Provide the (x, y) coordinate of the cell's center where the given text is located.  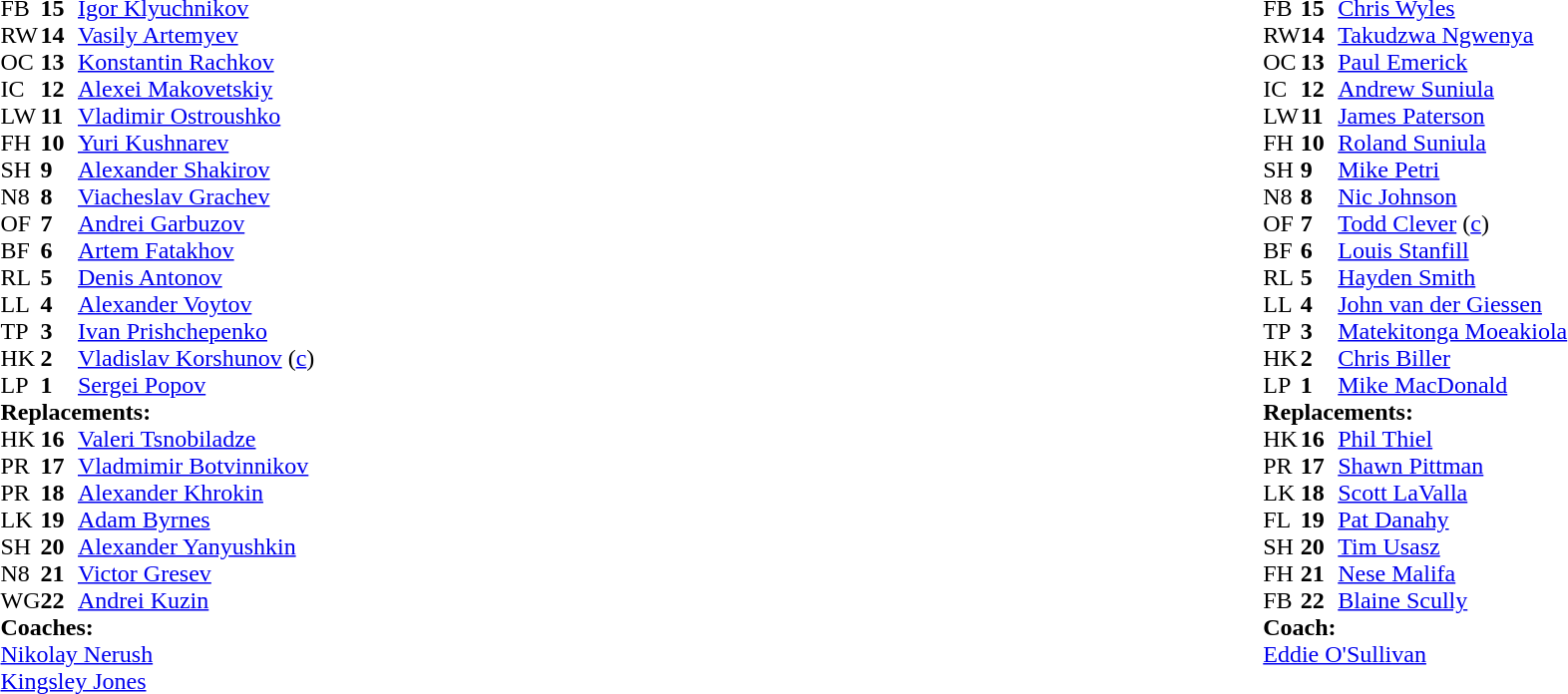
Alexander Voytov (196, 305)
Vladislav Korshunov (c) (196, 359)
Eddie O'Sullivan (1414, 654)
Andrei Garbuzov (196, 223)
Blaine Scully (1452, 600)
Andrei Kuzin (196, 600)
Konstantin Rachkov (196, 62)
FL (1282, 520)
Viacheslav Grachev (196, 197)
Alexander Yanyushkin (196, 546)
Valeri Tsnobiladze (196, 439)
Matekitonga Moeakiola (1452, 331)
Nese Malifa (1452, 574)
Adam Byrnes (196, 520)
Sergei Popov (196, 385)
Phil Thiel (1452, 439)
Mike Petri (1452, 170)
Mike MacDonald (1452, 385)
Nic Johnson (1452, 197)
FB (1282, 600)
Tim Usasz (1452, 546)
Vladmimir Botvinnikov (196, 467)
Alexei Makovetskiy (196, 90)
Coaches: (158, 628)
Louis Stanfill (1452, 251)
WG (20, 600)
Alexander Shakirov (196, 170)
Roland Suniula (1452, 144)
Andrew Suniula (1452, 90)
Coach: (1414, 628)
James Paterson (1452, 116)
Takudzwa Ngwenya (1452, 36)
Paul Emerick (1452, 62)
Chris Biller (1452, 359)
Ivan Prishchepenko (196, 331)
Vasily Artemyev (196, 36)
Hayden Smith (1452, 277)
Scott LaValla (1452, 493)
Vladimir Ostroushko (196, 116)
Victor Gresev (196, 574)
John van der Giessen (1452, 305)
Todd Clever (c) (1452, 223)
Yuri Kushnarev (196, 144)
Denis Antonov (196, 277)
Pat Danahy (1452, 520)
Nikolay Nerush Kingsley Jones (158, 667)
Alexander Khrokin (196, 493)
Shawn Pittman (1452, 467)
Artem Fatakhov (196, 251)
